Scan for the cell matching the given text and deliver its [x, y] coordinate at center. 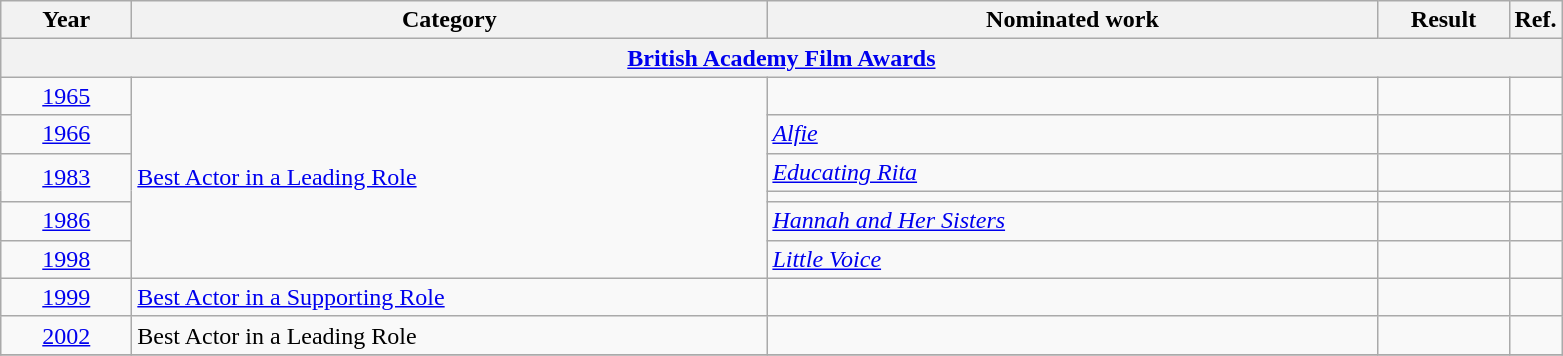
Little Voice [1072, 259]
Category [450, 20]
Result [1444, 20]
Educating Rita [1072, 172]
Ref. [1536, 20]
1966 [66, 134]
Alfie [1072, 134]
Hannah and Her Sisters [1072, 221]
Year [66, 20]
British Academy Film Awards [782, 58]
Nominated work [1072, 20]
1999 [66, 297]
1965 [66, 96]
1986 [66, 221]
1998 [66, 259]
1983 [66, 178]
Best Actor in a Supporting Role [450, 297]
2002 [66, 335]
